Pinpoint the cell where the given text exists, returning its (x, y) midpoint coordinate. 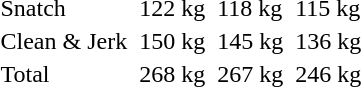
150 kg (172, 41)
145 kg (250, 41)
